Capture the cell that displays the provided text and extract its [x, y] central coordinate. 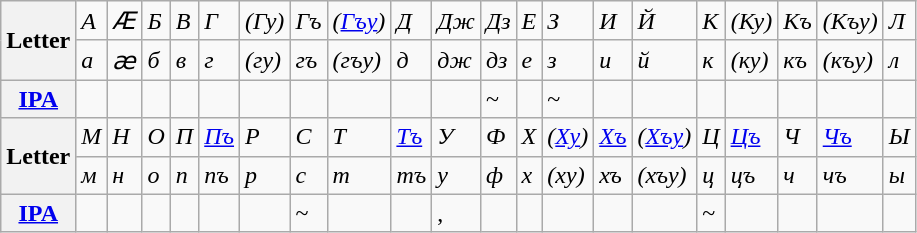
Б [156, 21]
а [92, 60]
ф [498, 175]
х [529, 175]
т [359, 175]
м [92, 175]
Ч [798, 137]
з [568, 60]
й [664, 60]
С [308, 137]
Д [412, 21]
(ку) [752, 60]
Пъ [220, 137]
р [265, 175]
(Ку) [752, 21]
хъ [613, 175]
б [156, 60]
К [711, 21]
Дз [498, 21]
л [899, 60]
(Хъу) [664, 137]
тъ [412, 175]
Гъ [308, 21]
Е [529, 21]
Къ [798, 21]
н [124, 175]
ы [899, 175]
къ [798, 60]
П [184, 137]
гъ [308, 60]
(Гъу) [359, 21]
З [568, 21]
ч [798, 175]
в [184, 60]
пъ [220, 175]
цъ [752, 175]
О [156, 137]
(Къу) [850, 21]
у [456, 175]
Й [664, 21]
чъ [850, 175]
Г [220, 21]
(хъу) [664, 175]
, [456, 213]
о [156, 175]
г [220, 60]
Тъ [412, 137]
Ӕ [124, 21]
Л [899, 21]
Н [124, 137]
д [412, 60]
М [92, 137]
(Гу) [265, 21]
ц [711, 175]
и [613, 60]
И [613, 21]
(ху) [568, 175]
ӕ [124, 60]
с [308, 175]
Ц [711, 137]
Р [265, 137]
е [529, 60]
Цъ [752, 137]
Х [529, 137]
А [92, 21]
к [711, 60]
(гу) [265, 60]
(гъу) [359, 60]
(Ху) [568, 137]
Чъ [850, 137]
В [184, 21]
дж [456, 60]
Хъ [613, 137]
дз [498, 60]
У [456, 137]
Ы [899, 137]
Т [359, 137]
п [184, 175]
Дж [456, 21]
(къу) [850, 60]
Ф [498, 137]
